Detect which cell encompasses the target text, then output its (x, y) center coordinate. 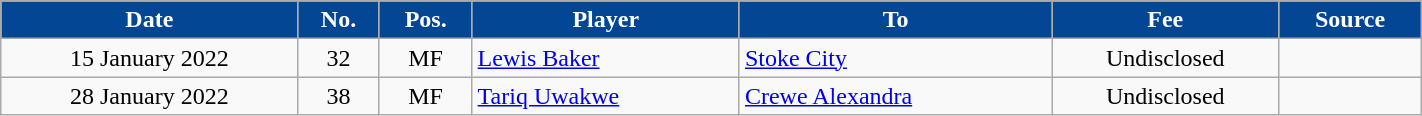
38 (338, 96)
Date (150, 20)
Stoke City (895, 58)
To (895, 20)
15 January 2022 (150, 58)
Player (606, 20)
Fee (1166, 20)
28 January 2022 (150, 96)
Crewe Alexandra (895, 96)
Tariq Uwakwe (606, 96)
32 (338, 58)
No. (338, 20)
Source (1350, 20)
Pos. (426, 20)
Lewis Baker (606, 58)
